Identify which cell holds the provided text, then report its (X, Y) central coordinate. 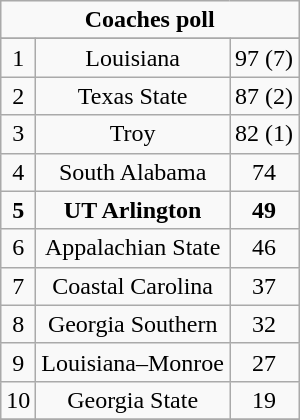
82 (1) (264, 134)
Georgia Southern (133, 324)
74 (264, 172)
Georgia State (133, 400)
19 (264, 400)
Troy (133, 134)
Coaches poll (150, 20)
1 (18, 58)
5 (18, 210)
9 (18, 362)
6 (18, 248)
Coastal Carolina (133, 286)
27 (264, 362)
7 (18, 286)
Louisiana–Monroe (133, 362)
87 (2) (264, 96)
8 (18, 324)
46 (264, 248)
10 (18, 400)
37 (264, 286)
97 (7) (264, 58)
49 (264, 210)
South Alabama (133, 172)
Texas State (133, 96)
UT Arlington (133, 210)
32 (264, 324)
3 (18, 134)
Louisiana (133, 58)
2 (18, 96)
4 (18, 172)
Appalachian State (133, 248)
